Determine the [X, Y] coordinate at the center of the cell enclosing the given text.  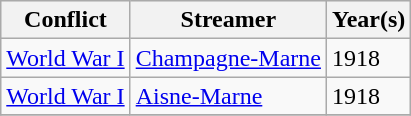
Champagne-Marne [228, 58]
Streamer [228, 20]
Aisne-Marne [228, 96]
Conflict [66, 20]
Year(s) [368, 20]
